Find where the given text appears and provide that cell's center as (x, y) coordinate. 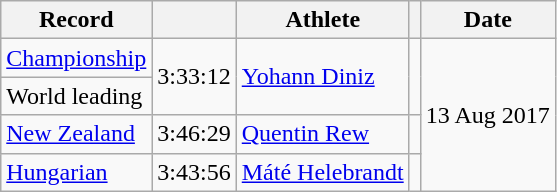
New Zealand (76, 134)
13 Aug 2017 (488, 115)
3:46:29 (194, 134)
Athlete (322, 20)
Quentin Rew (322, 134)
Date (488, 20)
Hungarian (76, 172)
Record (76, 20)
3:33:12 (194, 77)
Championship (76, 58)
World leading (76, 96)
Máté Helebrandt (322, 172)
3:43:56 (194, 172)
Yohann Diniz (322, 77)
